Extract the [X, Y] coordinate from the center of the cell holding the provided text.  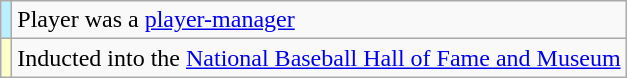
Player was a player-manager [319, 20]
Inducted into the National Baseball Hall of Fame and Museum [319, 58]
